Return (X, Y) of the center of cell containing provided text 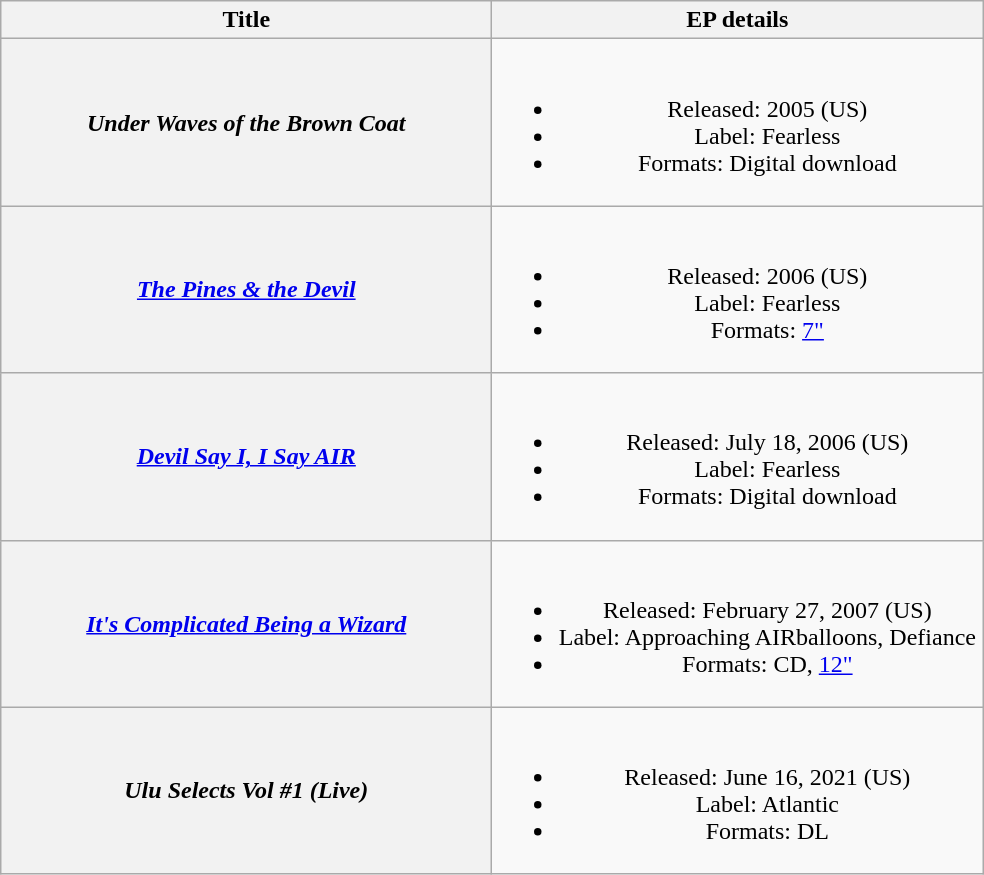
Devil Say I, I Say AIR (246, 456)
Title (246, 20)
Released: February 27, 2007 (US)Label: Approaching AIRballoons, DefianceFormats: CD, 12" (738, 624)
Under Waves of the Brown Coat (246, 122)
Released: June 16, 2021 (US)Label: AtlanticFormats: DL (738, 790)
It's Complicated Being a Wizard (246, 624)
Released: 2005 (US)Label: FearlessFormats: Digital download (738, 122)
Released: 2006 (US)Label: FearlessFormats: 7" (738, 290)
EP details (738, 20)
Ulu Selects Vol #1 (Live) (246, 790)
The Pines & the Devil (246, 290)
Released: July 18, 2006 (US)Label: FearlessFormats: Digital download (738, 456)
